Detect which cell encompasses the target text, then output its (x, y) center coordinate. 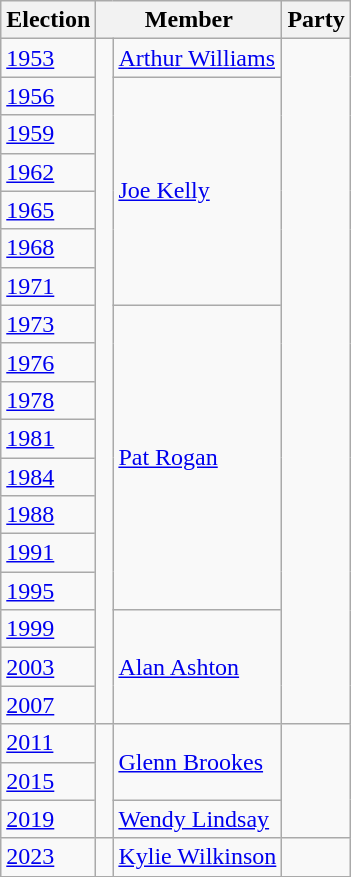
1976 (48, 362)
1988 (48, 515)
2007 (48, 705)
1956 (48, 96)
Pat Rogan (198, 457)
Glenn Brookes (198, 762)
1959 (48, 134)
1984 (48, 477)
Alan Ashton (198, 667)
1973 (48, 324)
1999 (48, 629)
Wendy Lindsay (198, 819)
Kylie Wilkinson (198, 857)
1953 (48, 58)
1968 (48, 248)
2015 (48, 781)
1965 (48, 210)
2003 (48, 667)
Election (48, 20)
Joe Kelly (198, 191)
1995 (48, 591)
1978 (48, 400)
2011 (48, 743)
Arthur Williams (198, 58)
Member (189, 20)
2019 (48, 819)
1981 (48, 438)
1962 (48, 172)
Party (316, 20)
2023 (48, 857)
1971 (48, 286)
1991 (48, 553)
